Find where the given text appears and provide that cell's center as [X, Y] coordinate. 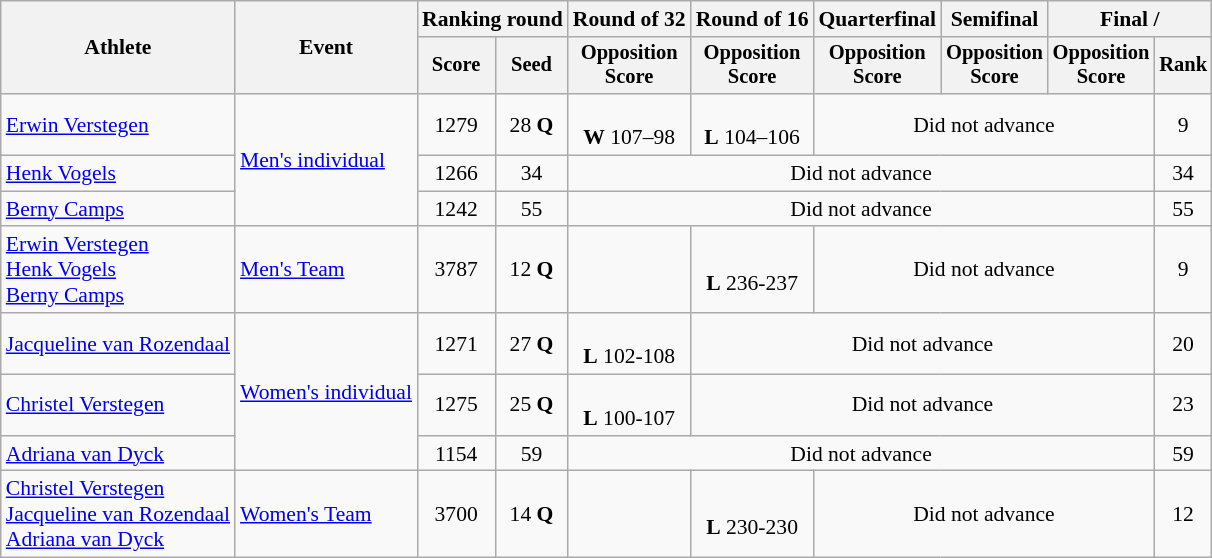
1275 [456, 406]
28 Q [531, 124]
Event [326, 48]
1154 [456, 454]
14 Q [531, 514]
Semifinal [994, 19]
Athlete [118, 48]
Berny Camps [118, 209]
Christel Verstegen [118, 406]
Rank [1183, 66]
Round of 16 [752, 19]
L 230-230 [752, 514]
25 Q [531, 406]
Men's Team [326, 270]
3787 [456, 270]
1279 [456, 124]
1266 [456, 174]
23 [1183, 406]
Women's Team [326, 514]
1242 [456, 209]
L 104–106 [752, 124]
W 107–98 [630, 124]
Women's individual [326, 392]
Henk Vogels [118, 174]
Quarterfinal [877, 19]
1271 [456, 344]
Erwin Verstegen [118, 124]
Adriana van Dyck [118, 454]
Jacqueline van Rozendaal [118, 344]
12 Q [531, 270]
Ranking round [492, 19]
Erwin VerstegenHenk VogelsBerny Camps [118, 270]
Christel VerstegenJacqueline van RozendaalAdriana van Dyck [118, 514]
27 Q [531, 344]
Seed [531, 66]
L 100-107 [630, 406]
L 236-237 [752, 270]
Score [456, 66]
Round of 32 [630, 19]
3700 [456, 514]
12 [1183, 514]
20 [1183, 344]
Final / [1130, 19]
L 102-108 [630, 344]
Men's individual [326, 160]
